Output the [x, y] coordinate of the center of the cell containing the given text.  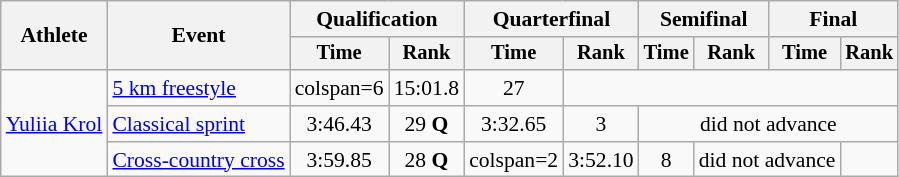
Yuliia Krol [54, 124]
Semifinal [704, 19]
3:32.65 [514, 124]
29 Q [426, 124]
Classical sprint [198, 124]
5 km freestyle [198, 88]
15:01.8 [426, 88]
Event [198, 36]
Quarterfinal [552, 19]
3 [600, 124]
Athlete [54, 36]
Final [834, 19]
Qualification [378, 19]
27 [514, 88]
colspan=6 [340, 88]
3:46.43 [340, 124]
did not advance [768, 124]
